Identify which cell holds the provided text, then report its (X, Y) central coordinate. 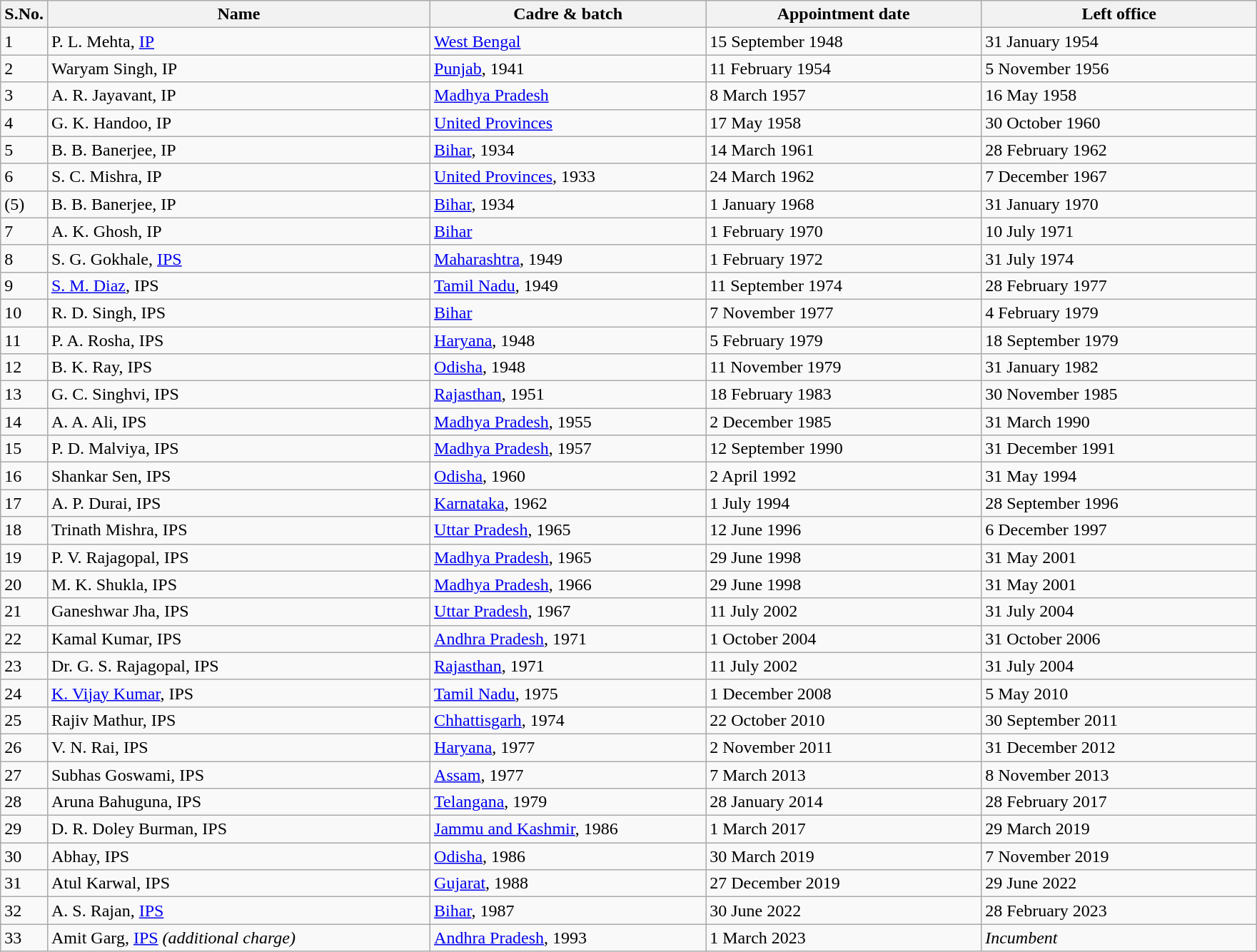
P. D. Malviya, IPS (238, 449)
29 March 2019 (1119, 829)
Name (238, 14)
28 February 1977 (1119, 285)
Incumbent (1119, 938)
31 January 1954 (1119, 41)
10 (24, 313)
12 September 1990 (844, 449)
Trinath Mishra, IPS (238, 530)
S.No. (24, 14)
7 November 1977 (844, 313)
P. V. Rajagopal, IPS (238, 557)
B. K. Ray, IPS (238, 368)
United Provinces (568, 123)
12 June 1996 (844, 530)
Haryana, 1977 (568, 747)
Madhya Pradesh, 1957 (568, 449)
30 September 2011 (1119, 720)
S. M. Diaz, IPS (238, 285)
21 (24, 612)
7 November 2019 (1119, 856)
Ganeshwar Jha, IPS (238, 612)
A. P. Durai, IPS (238, 503)
26 (24, 747)
Aruna Bahuguna, IPS (238, 802)
1 February 1972 (844, 258)
V. N. Rai, IPS (238, 747)
S. G. Gokhale, IPS (238, 258)
Rajasthan, 1971 (568, 666)
30 (24, 856)
11 (24, 340)
A. R. Jayavant, IP (238, 96)
9 (24, 285)
1 March 2017 (844, 829)
13 (24, 395)
30 June 2022 (844, 911)
28 February 1962 (1119, 150)
7 March 2013 (844, 774)
6 (24, 177)
Odisha, 1960 (568, 476)
31 January 1970 (1119, 204)
18 February 1983 (844, 395)
Atul Karwal, IPS (238, 883)
6 December 1997 (1119, 530)
Karnataka, 1962 (568, 503)
31 January 1982 (1119, 368)
22 October 2010 (844, 720)
United Provinces, 1933 (568, 177)
Telangana, 1979 (568, 802)
K. Vijay Kumar, IPS (238, 693)
A. S. Rajan, IPS (238, 911)
8 (24, 258)
Left office (1119, 14)
17 (24, 503)
Andhra Pradesh, 1971 (568, 639)
Amit Garg, IPS (additional charge) (238, 938)
Gujarat, 1988 (568, 883)
Waryam Singh, IP (238, 69)
Odisha, 1986 (568, 856)
28 February 2017 (1119, 802)
7 December 1967 (1119, 177)
31 July 1974 (1119, 258)
28 February 2023 (1119, 911)
29 June 2022 (1119, 883)
11 November 1979 (844, 368)
16 (24, 476)
Assam, 1977 (568, 774)
1 (24, 41)
18 (24, 530)
Bihar, 1987 (568, 911)
Haryana, 1948 (568, 340)
P. A. Rosha, IPS (238, 340)
2 December 1985 (844, 422)
33 (24, 938)
M. K. Shukla, IPS (238, 584)
28 January 2014 (844, 802)
1 October 2004 (844, 639)
29 (24, 829)
10 July 1971 (1119, 231)
3 (24, 96)
2 April 1992 (844, 476)
14 (24, 422)
Jammu and Kashmir, 1986 (568, 829)
Appointment date (844, 14)
31 October 2006 (1119, 639)
2 (24, 69)
4 (24, 123)
28 September 1996 (1119, 503)
1 March 2023 (844, 938)
30 March 2019 (844, 856)
D. R. Doley Burman, IPS (238, 829)
32 (24, 911)
Kamal Kumar, IPS (238, 639)
20 (24, 584)
Madhya Pradesh (568, 96)
31 March 1990 (1119, 422)
1 January 1968 (844, 204)
Uttar Pradesh, 1965 (568, 530)
8 November 2013 (1119, 774)
5 November 1956 (1119, 69)
A. A. Ali, IPS (238, 422)
7 (24, 231)
1 February 1970 (844, 231)
24 (24, 693)
Madhya Pradesh, 1955 (568, 422)
Shankar Sen, IPS (238, 476)
5 May 2010 (1119, 693)
31 May 1994 (1119, 476)
Punjab, 1941 (568, 69)
4 February 1979 (1119, 313)
Rajiv Mathur, IPS (238, 720)
31 December 2012 (1119, 747)
1 December 2008 (844, 693)
Maharashtra, 1949 (568, 258)
G. C. Singhvi, IPS (238, 395)
2 November 2011 (844, 747)
Andhra Pradesh, 1993 (568, 938)
R. D. Singh, IPS (238, 313)
14 March 1961 (844, 150)
23 (24, 666)
27 (24, 774)
Rajasthan, 1951 (568, 395)
5 (24, 150)
15 September 1948 (844, 41)
8 March 1957 (844, 96)
Abhay, IPS (238, 856)
Uttar Pradesh, 1967 (568, 612)
19 (24, 557)
Subhas Goswami, IPS (238, 774)
25 (24, 720)
Madhya Pradesh, 1966 (568, 584)
P. L. Mehta, IP (238, 41)
31 (24, 883)
Chhattisgarh, 1974 (568, 720)
1 July 1994 (844, 503)
18 September 1979 (1119, 340)
30 November 1985 (1119, 395)
31 December 1991 (1119, 449)
16 May 1958 (1119, 96)
11 February 1954 (844, 69)
24 March 1962 (844, 177)
17 May 1958 (844, 123)
Dr. G. S. Rajagopal, IPS (238, 666)
Tamil Nadu, 1975 (568, 693)
Odisha, 1948 (568, 368)
S. C. Mishra, IP (238, 177)
15 (24, 449)
Cadre & batch (568, 14)
11 September 1974 (844, 285)
5 February 1979 (844, 340)
A. K. Ghosh, IP (238, 231)
22 (24, 639)
(5) (24, 204)
Madhya Pradesh, 1965 (568, 557)
27 December 2019 (844, 883)
30 October 1960 (1119, 123)
West Bengal (568, 41)
28 (24, 802)
Tamil Nadu, 1949 (568, 285)
G. K. Handoo, IP (238, 123)
12 (24, 368)
